Identify which cell holds the provided text, then report its (X, Y) central coordinate. 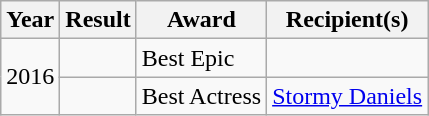
Recipient(s) (348, 20)
Stormy Daniels (348, 96)
2016 (30, 77)
Result (98, 20)
Award (201, 20)
Best Epic (201, 58)
Year (30, 20)
Best Actress (201, 96)
